Return the (x, y) coordinate for the center point of the cell that contains the specified text.  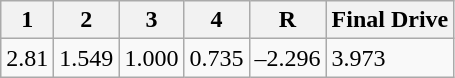
1.000 (152, 58)
2.81 (28, 58)
2 (86, 20)
0.735 (216, 58)
3.973 (390, 58)
–2.296 (288, 58)
1.549 (86, 58)
4 (216, 20)
R (288, 20)
Final Drive (390, 20)
1 (28, 20)
3 (152, 20)
